Capture the cell that displays the provided text and extract its [X, Y] central coordinate. 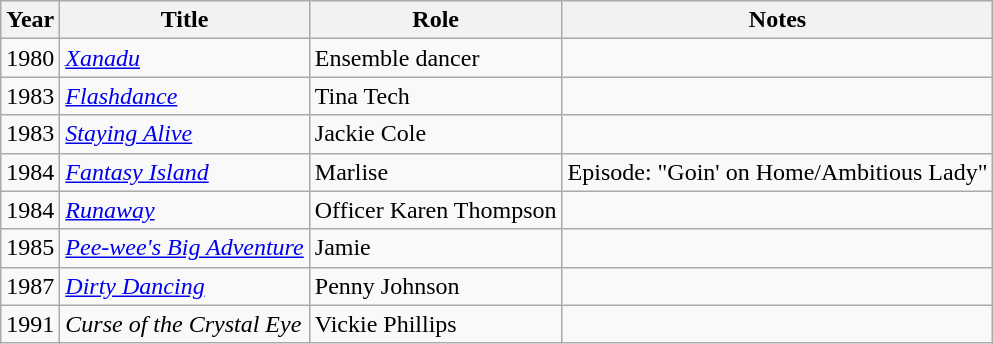
Dirty Dancing [184, 286]
Jamie [436, 248]
Penny Johnson [436, 286]
1985 [30, 248]
Staying Alive [184, 134]
1991 [30, 324]
Episode: "Goin' on Home/Ambitious Lady" [778, 172]
Ensemble dancer [436, 58]
Jackie Cole [436, 134]
Xanadu [184, 58]
Notes [778, 20]
Marlise [436, 172]
Pee-wee's Big Adventure [184, 248]
Title [184, 20]
Tina Tech [436, 96]
Curse of the Crystal Eye [184, 324]
Fantasy Island [184, 172]
Role [436, 20]
Officer Karen Thompson [436, 210]
1980 [30, 58]
1987 [30, 286]
Vickie Phillips [436, 324]
Flashdance [184, 96]
Runaway [184, 210]
Year [30, 20]
